Provide the (X, Y) coordinate of the cell's center where the given text is located.  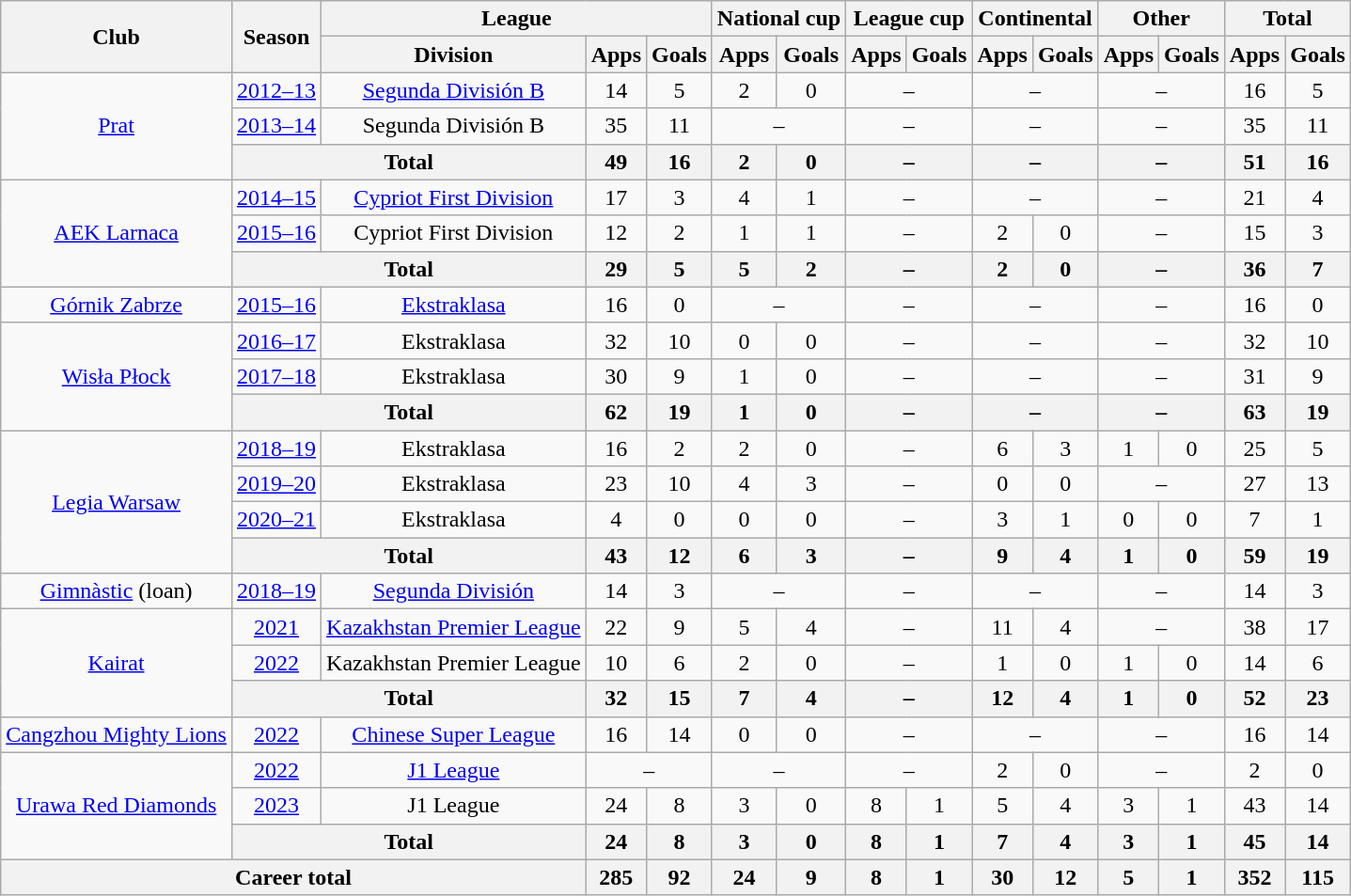
Legia Warsaw (117, 502)
2023 (276, 806)
League cup (909, 19)
AEK Larnaca (117, 233)
Urawa Red Diamonds (117, 806)
29 (616, 269)
Segunda División (454, 591)
21 (1254, 197)
2017–18 (276, 376)
Wisła Płock (117, 376)
38 (1254, 627)
Club (117, 37)
52 (1254, 699)
36 (1254, 269)
51 (1254, 162)
Continental (1035, 19)
31 (1254, 376)
63 (1254, 412)
13 (1318, 484)
25 (1254, 448)
National cup (778, 19)
2020–21 (276, 520)
59 (1254, 556)
Division (454, 55)
2012–13 (276, 90)
League (517, 19)
Career total (293, 877)
62 (616, 412)
Season (276, 37)
Cangzhou Mighty Lions (117, 734)
2021 (276, 627)
115 (1318, 877)
2019–20 (276, 484)
Other (1161, 19)
2016–17 (276, 340)
2014–15 (276, 197)
Gimnàstic (loan) (117, 591)
22 (616, 627)
2013–14 (276, 126)
27 (1254, 484)
92 (680, 877)
49 (616, 162)
Kairat (117, 663)
352 (1254, 877)
Chinese Super League (454, 734)
45 (1254, 841)
Górnik Zabrze (117, 305)
Prat (117, 126)
285 (616, 877)
